Find where the given text appears and provide that cell's center as [X, Y] coordinate. 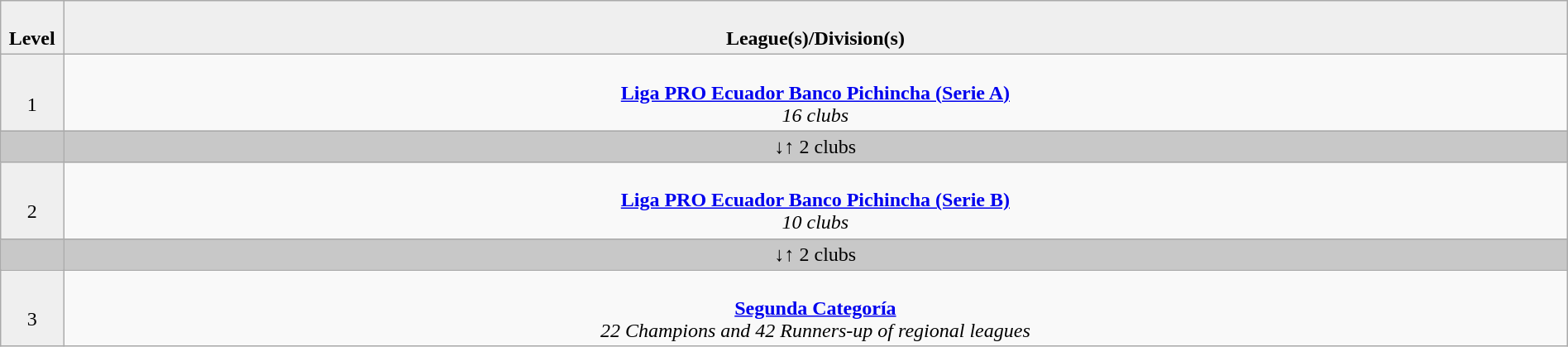
2 [32, 200]
Segunda Categoría 22 Champions and 42 Runners-up of regional leagues [815, 308]
1 [32, 93]
Level [32, 28]
League(s)/Division(s) [815, 28]
Liga PRO Ecuador Banco Pichincha (Serie B) 10 clubs [815, 200]
Liga PRO Ecuador Banco Pichincha (Serie A) 16 clubs [815, 93]
3 [32, 308]
